For the text-containing cell, return its midpoint in (x, y) coordinate format. 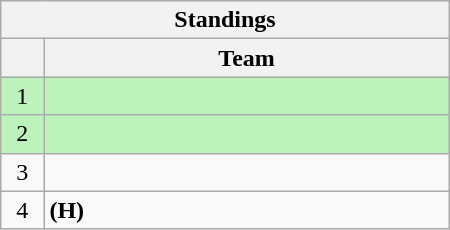
3 (22, 172)
Team (246, 58)
2 (22, 134)
4 (22, 210)
1 (22, 96)
Standings (225, 20)
(H) (246, 210)
